Detect which cell encompasses the target text, then output its (x, y) center coordinate. 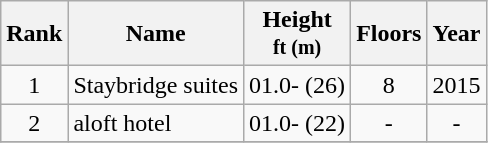
Year (456, 34)
Rank (34, 34)
2015 (456, 85)
Floors (389, 34)
1 (34, 85)
01.0- (22) (298, 123)
01.0- (26) (298, 85)
8 (389, 85)
Name (156, 34)
aloft hotel (156, 123)
Staybridge suites (156, 85)
Heightft (m) (298, 34)
2 (34, 123)
